Return the (X, Y) coordinate for the center point of the cell that contains the specified text.  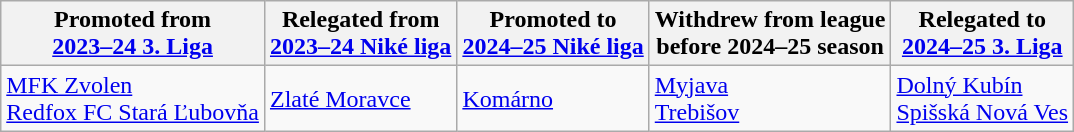
Withdrew from league before 2024–25 season (770, 34)
Dolný KubínSpišská Nová Ves (982, 98)
MFK ZvolenRedfox FC Stará Ľubovňa (133, 98)
Komárno (553, 98)
Zlaté Moravce (360, 98)
Promoted to2024–25 Niké liga (553, 34)
Relegated from2023–24 Niké liga (360, 34)
Relegated to2024–25 3. Liga (982, 34)
MyjavaTrebišov (770, 98)
Promoted from2023–24 3. Liga (133, 34)
